For the text-containing cell, return its midpoint in [X, Y] coordinate format. 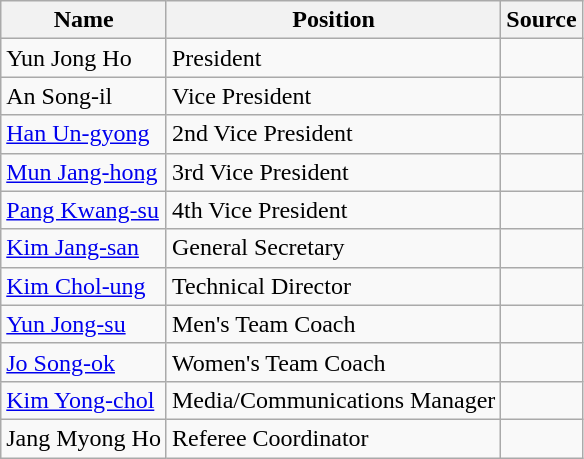
2nd Vice President [333, 134]
Position [333, 20]
President [333, 58]
Han Un-gyong [84, 134]
An Song-il [84, 96]
Men's Team Coach [333, 324]
Name [84, 20]
Kim Chol-ung [84, 286]
Media/Communications Manager [333, 400]
Jang Myong Ho [84, 438]
Referee Coordinator [333, 438]
3rd Vice President [333, 172]
Women's Team Coach [333, 362]
General Secretary [333, 248]
Yun Jong-su [84, 324]
Mun Jang-hong [84, 172]
Technical Director [333, 286]
Source [542, 20]
Pang Kwang-su [84, 210]
Vice President [333, 96]
4th Vice President [333, 210]
Jo Song-ok [84, 362]
Kim Yong-chol [84, 400]
Kim Jang-san [84, 248]
Yun Jong Ho [84, 58]
